Locate the cell with the specified text and output its (X, Y) center coordinate. 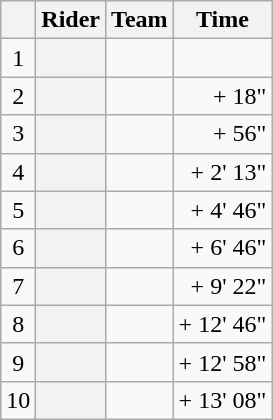
+ 9' 22" (222, 286)
3 (18, 134)
6 (18, 248)
1 (18, 58)
10 (18, 400)
5 (18, 210)
+ 4' 46" (222, 210)
Team (140, 20)
+ 2' 13" (222, 172)
+ 18" (222, 96)
8 (18, 324)
Time (222, 20)
2 (18, 96)
+ 6' 46" (222, 248)
+ 13' 08" (222, 400)
4 (18, 172)
+ 12' 58" (222, 362)
Rider (71, 20)
+ 56" (222, 134)
9 (18, 362)
7 (18, 286)
+ 12' 46" (222, 324)
